Capture the cell that displays the provided text and extract its (X, Y) central coordinate. 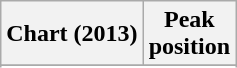
Chart (2013) (72, 34)
Peakposition (189, 34)
